Identify which cell holds the provided text, then report its [x, y] central coordinate. 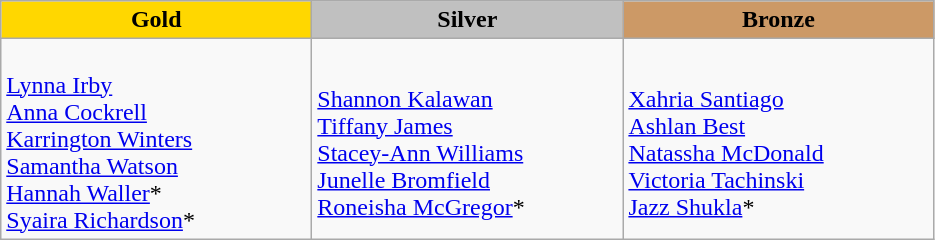
Gold [156, 20]
Bronze [778, 20]
Lynna IrbyAnna CockrellKarrington WintersSamantha WatsonHannah Waller*Syaira Richardson* [156, 139]
Xahria SantiagoAshlan BestNatassha McDonaldVictoria TachinskiJazz Shukla* [778, 139]
Shannon KalawanTiffany JamesStacey-Ann WilliamsJunelle BromfieldRoneisha McGregor* [468, 139]
Silver [468, 20]
